Capture the cell that displays the provided text and extract its [x, y] central coordinate. 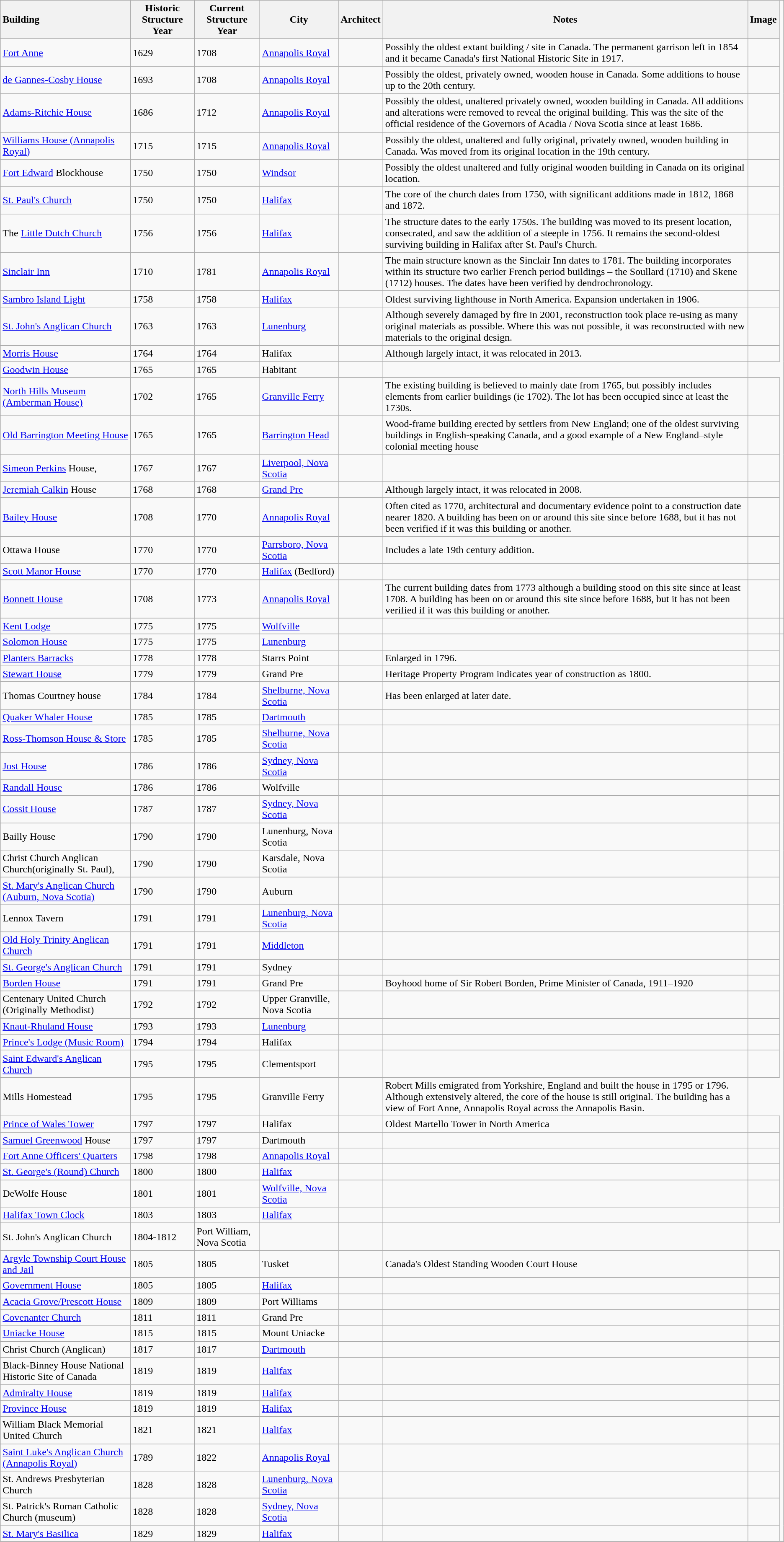
St. Paul's Church [65, 200]
Christ Church Anglican Church(originally St. Paul), [65, 864]
Heritage Property Program indicates year of construction as 1800. [565, 674]
Fort Edward Blockhouse [65, 173]
1789 [162, 1457]
Covenanter Church [65, 1317]
Boyhood home of Sir Robert Borden, Prime Minister of Canada, 1911–1920 [565, 983]
Uniacke House [65, 1333]
Image [763, 20]
Bonnett House [65, 599]
Notes [565, 20]
Prince's Lodge (Music Room) [65, 1042]
The Little Dutch Church [65, 233]
Liverpool, Nova Scotia [299, 468]
Kent Lodge [65, 626]
1781 [227, 272]
Knaut-Rhuland House [65, 1026]
Old Barrington Meeting House [65, 435]
1710 [162, 272]
Bailly House [65, 836]
North Hills Museum (Amberman House) [65, 397]
Borden House [65, 983]
1702 [162, 397]
Quaker Whaler House [65, 717]
Starrs Point [299, 658]
Habitant [299, 369]
Oldest surviving lighthouse in North America. Expansion undertaken in 1906. [565, 299]
Solomon House [65, 642]
Possibly the oldest, privately owned, wooden house in Canada. Some additions to house up to the 20th century. [565, 80]
Saint Edward's Anglican Church [65, 1063]
St. Mary's Anglican Church (Auburn, Nova Scotia) [65, 891]
St. Andrews Presbyterian Church [65, 1485]
Christ Church (Anglican) [65, 1349]
Acacia Grove/Prescott House [65, 1301]
St. George's Anglican Church [65, 967]
Old Holy Trinity Anglican Church [65, 945]
1686 [162, 113]
Building [65, 20]
Black-Binney House National Historic Site of Canada [65, 1371]
Wolfville, Nova Scotia [299, 1193]
Auburn [299, 891]
Current Structure Year [227, 20]
DeWolfe House [65, 1193]
Ross-Thomson House & Store [65, 738]
Canada's Oldest Standing Wooden Court House [565, 1264]
Adams-Ritchie House [65, 113]
Stewart House [65, 674]
Although largely intact, it was relocated in 2013. [565, 353]
Enlarged in 1796. [565, 658]
Sambro Island Light [65, 299]
Has been enlarged at later date. [565, 696]
St. Patrick's Roman Catholic Church (museum) [65, 1512]
1629 [162, 53]
Saint Luke's Anglican Church (Annapolis Royal) [65, 1457]
Tusket [299, 1264]
Fort Anne Officers' Quarters [65, 1156]
Thomas Courtney house [65, 696]
Barrington Head [299, 435]
Bailey House [65, 517]
Jeremiah Calkin House [65, 490]
St. Mary's Basilica [65, 1534]
1822 [227, 1457]
Windsor [299, 173]
Sydney [299, 967]
Parrsboro, Nova Scotia [299, 550]
St. George's (Round) Church [65, 1172]
Williams House (Annapolis Royal) [65, 146]
Possibly the oldest unaltered and fully original wooden building in Canada on its original location. [565, 173]
Simeon Perkins House, [65, 468]
Argyle Township Court House and Jail [65, 1264]
de Gannes-Cosby House [65, 80]
The core of the church dates from 1750, with significant additions made in 1812, 1868 and 1872. [565, 200]
Upper Granville, Nova Scotia [299, 1005]
Province House [65, 1408]
Halifax Town Clock [65, 1215]
Morris House [65, 353]
1693 [162, 80]
Mills Homestead [65, 1097]
Lennox Tavern [65, 918]
City [299, 20]
Karsdale, Nova Scotia [299, 864]
1773 [227, 599]
Includes a late 19th century addition. [565, 550]
Centenary United Church (Originally Methodist) [65, 1005]
Prince of Wales Tower [65, 1124]
Architect [361, 20]
Cossit House [65, 810]
Government House [65, 1286]
Fort Anne [65, 53]
Oldest Martello Tower in North America [565, 1124]
Goodwin House [65, 369]
Historic Structure Year [162, 20]
Ottawa House [65, 550]
Samuel Greenwood House [65, 1140]
Port Williams [299, 1301]
Randall House [65, 788]
Planters Barracks [65, 658]
Sinclair Inn [65, 272]
William Black Memorial United Church [65, 1430]
1804-1812 [162, 1237]
Halifax (Bedford) [299, 572]
Jost House [65, 766]
1712 [227, 113]
Middleton [299, 945]
Mount Uniacke [299, 1333]
Scott Manor House [65, 572]
Admiralty House [65, 1392]
Port William, Nova Scotia [227, 1237]
Although largely intact, it was relocated in 2008. [565, 490]
Clementsport [299, 1063]
